Search for the cell housing the specified text and yield its (X, Y) center coordinate. 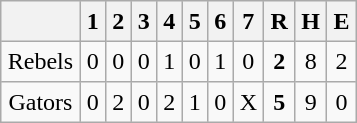
9 (311, 102)
Rebels (40, 61)
R (280, 21)
4 (169, 21)
H (311, 21)
X (248, 102)
Gators (40, 102)
E (342, 21)
8 (311, 61)
7 (248, 21)
3 (144, 21)
6 (220, 21)
